Determine the (x, y) coordinate at the center of the cell enclosing the given text.  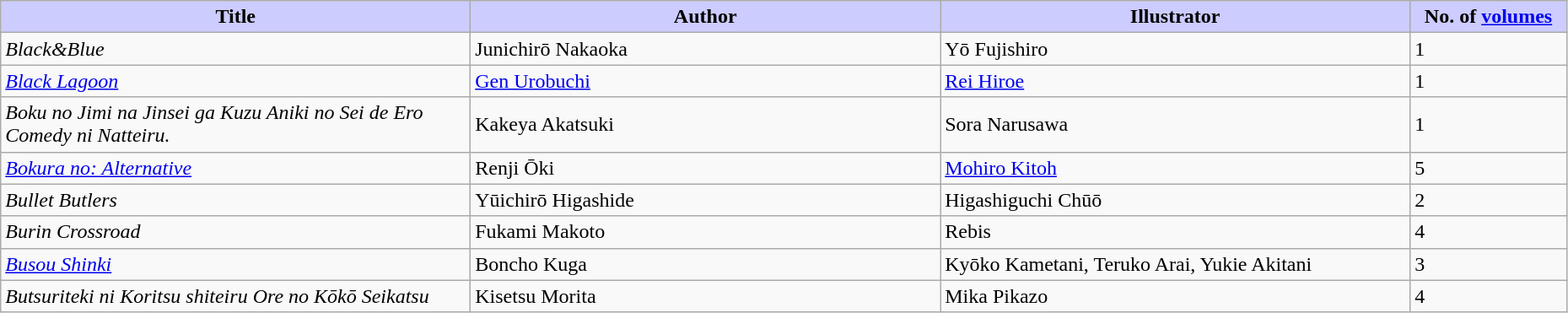
3 (1489, 264)
Illustrator (1176, 17)
Busou Shinki (236, 264)
Yō Fujishiro (1176, 49)
Mika Pikazo (1176, 296)
Butsuriteki ni Koritsu shiteiru Ore no Kōkō Seikatsu (236, 296)
Kakeya Akatsuki (705, 125)
Higashiguchi Chūō (1176, 200)
Boku no Jimi na Jinsei ga Kuzu Aniki no Sei de Ero Comedy ni Natteiru. (236, 125)
Kyōko Kametani, Teruko Arai, Yukie Akitani (1176, 264)
Black&Blue (236, 49)
Kisetsu Morita (705, 296)
Renji Ōki (705, 168)
Author (705, 17)
Black Lagoon (236, 81)
Bokura no: Alternative (236, 168)
5 (1489, 168)
Bullet Butlers (236, 200)
Gen Urobuchi (705, 81)
Title (236, 17)
Rebis (1176, 232)
Burin Crossroad (236, 232)
Mohiro Kitoh (1176, 168)
Rei Hiroe (1176, 81)
Yūichirō Higashide (705, 200)
Fukami Makoto (705, 232)
Boncho Kuga (705, 264)
Sora Narusawa (1176, 125)
2 (1489, 200)
Junichirō Nakaoka (705, 49)
No. of volumes (1489, 17)
